Provide the [x, y] coordinate of the cell's center where the given text is located.  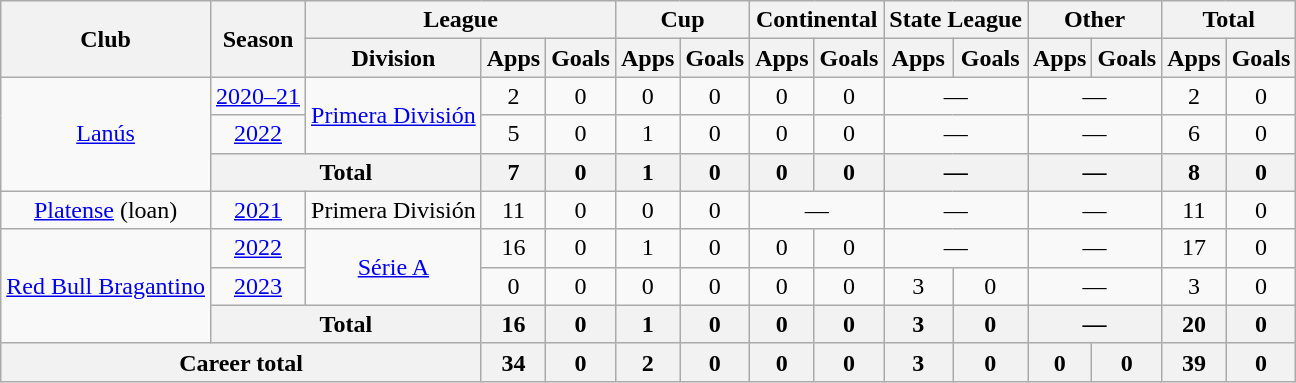
34 [513, 362]
6 [1194, 134]
20 [1194, 324]
League [461, 20]
2021 [258, 210]
Lanús [106, 134]
State League [956, 20]
7 [513, 172]
17 [1194, 248]
8 [1194, 172]
Série A [394, 267]
5 [513, 134]
39 [1194, 362]
Cup [682, 20]
Continental [817, 20]
Platense (loan) [106, 210]
Other [1095, 20]
2020–21 [258, 96]
Season [258, 39]
2023 [258, 286]
Career total [241, 362]
Red Bull Bragantino [106, 286]
Club [106, 39]
Division [394, 58]
